Determine the [X, Y] coordinate at the center of the cell enclosing the given text.  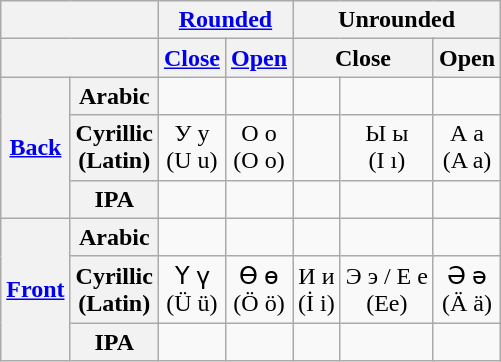
Unrounded [397, 20]
О о(O o) [258, 148]
И и(İ i) [317, 290]
Back [36, 148]
Ы ы(I ı) [386, 148]
А а(A a) [466, 148]
Rounded [225, 20]
Ү ү(Ü ü) [192, 290]
Front [36, 290]
Э э / Е е(Ee) [386, 290]
У у(U u) [192, 148]
Ө ө(Ö ö) [258, 290]
Ә ә(Ä ä) [466, 290]
